Return the (x, y) coordinate for the center point of the cell that contains the specified text.  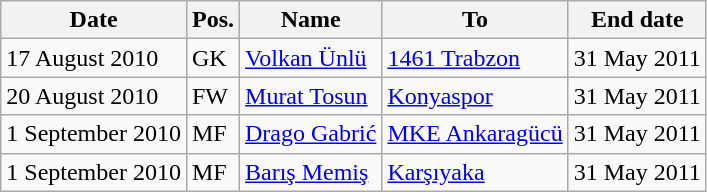
To (475, 20)
Murat Tosun (311, 96)
Karşıyaka (475, 172)
End date (637, 20)
Volkan Ünlü (311, 58)
MKE Ankaragücü (475, 134)
Drago Gabrić (311, 134)
Pos. (212, 20)
Date (94, 20)
GK (212, 58)
17 August 2010 (94, 58)
1461 Trabzon (475, 58)
Name (311, 20)
20 August 2010 (94, 96)
FW (212, 96)
Barış Memiş (311, 172)
Konyaspor (475, 96)
